Extract the (x, y) coordinate from the center of the cell holding the provided text.  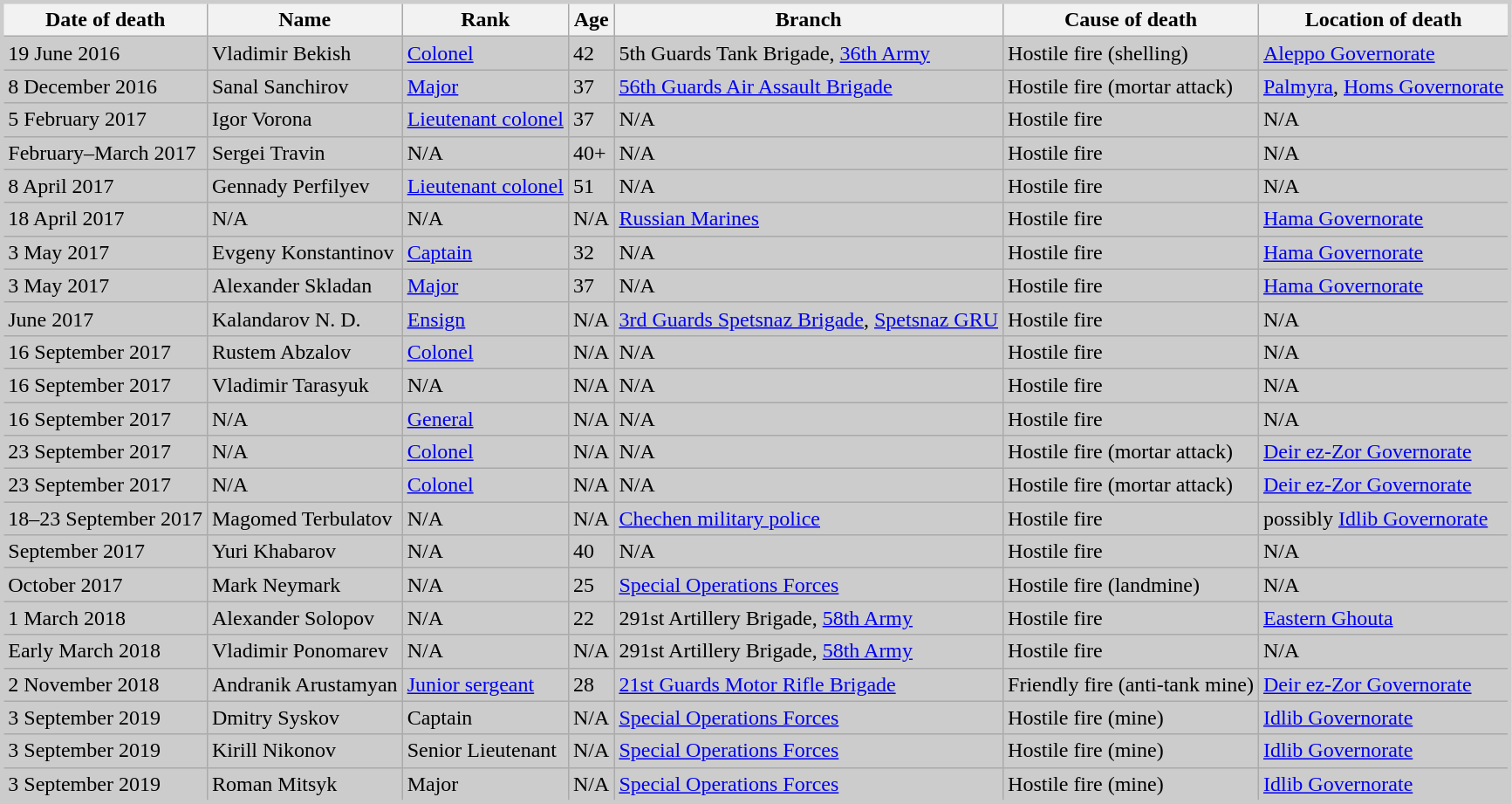
Sanal Sanchirov (304, 86)
Russian Marines (809, 219)
Aleppo Governorate (1384, 53)
Cause of death (1131, 19)
Gennady Perfilyev (304, 186)
General (485, 418)
Alexander Solopov (304, 618)
Roman Mitsyk (304, 785)
21st Guards Motor Rifle Brigade (809, 684)
3rd Guards Spetsnaz Brigade, Spetsnaz GRU (809, 319)
February–March 2017 (105, 153)
42 (591, 53)
40+ (591, 153)
Igor Vorona (304, 120)
Friendly fire (anti-tank mine) (1131, 684)
possibly Idlib Governorate (1384, 519)
June 2017 (105, 319)
40 (591, 552)
1 March 2018 (105, 618)
25 (591, 585)
Age (591, 19)
Vladimir Ponomarev (304, 651)
October 2017 (105, 585)
Magomed Terbulatov (304, 519)
19 June 2016 (105, 53)
18 April 2017 (105, 219)
8 December 2016 (105, 86)
September 2017 (105, 552)
5 February 2017 (105, 120)
Chechen military police (809, 519)
Alexander Skladan (304, 285)
28 (591, 684)
22 (591, 618)
Evgeny Konstantinov (304, 252)
51 (591, 186)
32 (591, 252)
Rustem Abzalov (304, 352)
Hostile fire (landmine) (1131, 585)
2 November 2018 (105, 684)
18–23 September 2017 (105, 519)
Senior Lieutenant (485, 751)
Ensign (485, 319)
Junior sergeant (485, 684)
Hostile fire (shelling) (1131, 53)
Location of death (1384, 19)
Dmitry Syskov (304, 718)
Rank (485, 19)
Vladimir Tarasyuk (304, 385)
Mark Neymark (304, 585)
Eastern Ghouta (1384, 618)
Kalandarov N. D. (304, 319)
Palmyra, Homs Governorate (1384, 86)
Early March 2018 (105, 651)
5th Guards Tank Brigade, 36th Army (809, 53)
Sergei Travin (304, 153)
8 April 2017 (105, 186)
Branch (809, 19)
Andranik Arustamyan (304, 684)
Yuri Khabarov (304, 552)
56th Guards Air Assault Brigade (809, 86)
Kirill Nikonov (304, 751)
Date of death (105, 19)
Name (304, 19)
Vladimir Bekish (304, 53)
